Return the [x, y] coordinate for the center point of the cell that contains the specified text.  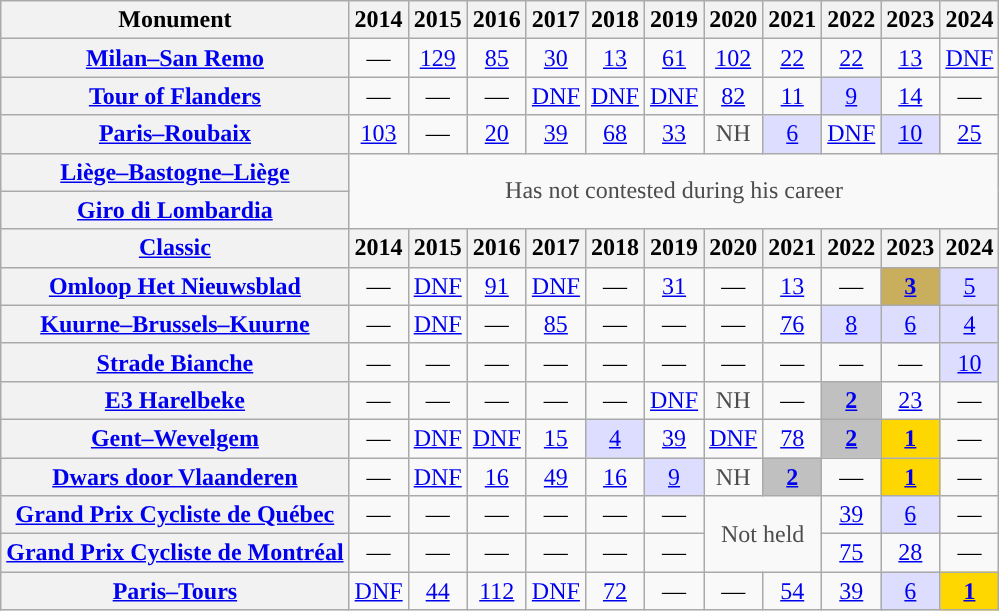
25 [970, 134]
Has not contested during his career [674, 191]
Grand Prix Cycliste de Montréal [175, 553]
91 [496, 286]
72 [614, 591]
68 [614, 134]
20 [496, 134]
129 [438, 58]
Kuurne–Brussels–Kuurne [175, 324]
75 [852, 553]
Strade Bianche [175, 362]
33 [674, 134]
30 [556, 58]
28 [910, 553]
49 [556, 477]
Paris–Tours [175, 591]
54 [792, 591]
Gent–Wevelgem [175, 438]
112 [496, 591]
78 [792, 438]
Omloop Het Nieuwsblad [175, 286]
Giro di Lombardia [175, 210]
61 [674, 58]
15 [556, 438]
44 [438, 591]
8 [852, 324]
Milan–San Remo [175, 58]
23 [910, 400]
102 [734, 58]
3 [910, 286]
Liège–Bastogne–Liège [175, 172]
Paris–Roubaix [175, 134]
82 [734, 96]
Classic [175, 248]
Dwars door Vlaanderen [175, 477]
11 [792, 96]
Monument [175, 20]
14 [910, 96]
Grand Prix Cycliste de Québec [175, 515]
Not held [763, 534]
Tour of Flanders [175, 96]
103 [378, 134]
76 [792, 324]
31 [674, 286]
5 [970, 286]
E3 Harelbeke [175, 400]
